From the cell containing the given text, extract its center point as (X, Y) coordinate. 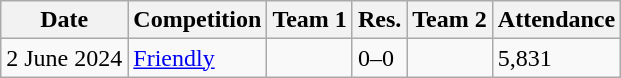
Res. (379, 20)
Team 1 (310, 20)
2 June 2024 (64, 58)
Date (64, 20)
0–0 (379, 58)
Team 2 (450, 20)
5,831 (556, 58)
Competition (198, 20)
Friendly (198, 58)
Attendance (556, 20)
